From the cell containing the given text, extract its center point as [X, Y] coordinate. 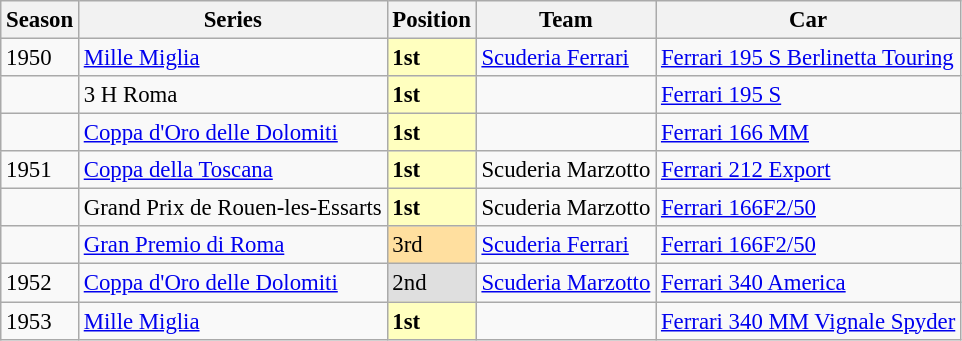
1951 [40, 170]
Coppa della Toscana [232, 170]
Gran Premio di Roma [232, 245]
1952 [40, 283]
Series [232, 20]
Position [432, 20]
2nd [432, 283]
Ferrari 340 MM Vignale Spyder [808, 321]
1950 [40, 58]
3 H Roma [232, 95]
Ferrari 195 S Berlinetta Touring [808, 58]
Ferrari 195 S [808, 95]
Season [40, 20]
Ferrari 166 MM [808, 133]
Ferrari 340 America [808, 283]
3rd [432, 245]
1953 [40, 321]
Car [808, 20]
Grand Prix de Rouen-les-Essarts [232, 208]
Team [566, 20]
Ferrari 212 Export [808, 170]
